From the cell containing the given text, extract its center point as [X, Y] coordinate. 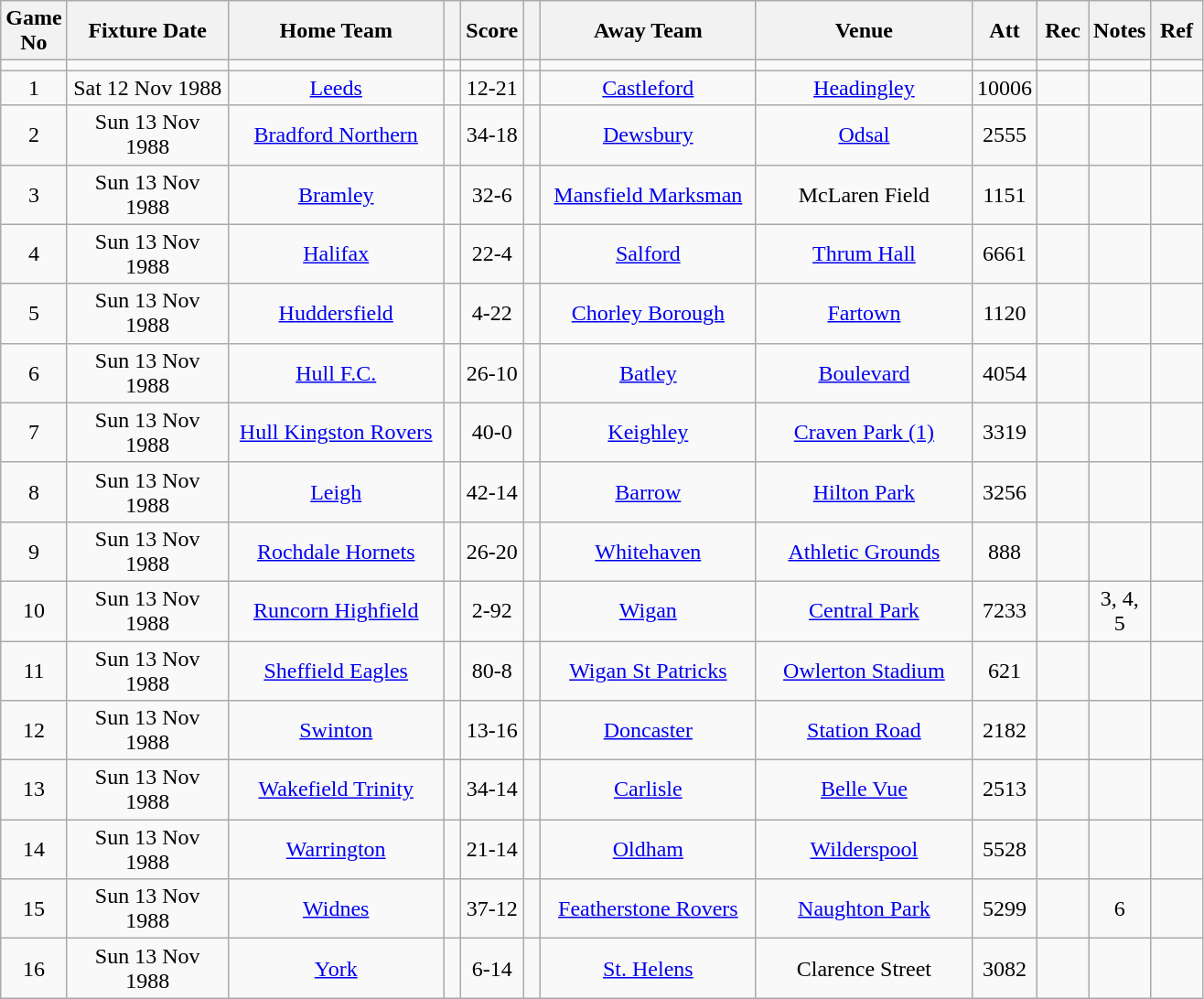
Oldham [648, 849]
Wigan St Patricks [648, 670]
Boulevard [864, 373]
Swinton [336, 730]
5528 [1005, 849]
Leigh [336, 492]
Att [1005, 31]
Huddersfield [336, 313]
Mansfield Marksman [648, 194]
6-14 [492, 968]
Hull Kingston Rovers [336, 432]
Hilton Park [864, 492]
Away Team [648, 31]
2182 [1005, 730]
Craven Park (1) [864, 432]
37-12 [492, 909]
5 [34, 313]
26-10 [492, 373]
Runcorn Highfield [336, 611]
Wigan [648, 611]
2555 [1005, 135]
Salford [648, 254]
Warrington [336, 849]
10006 [1005, 88]
Owlerton Stadium [864, 670]
32-6 [492, 194]
Featherstone Rovers [648, 909]
Naughton Park [864, 909]
4-22 [492, 313]
Bramley [336, 194]
3 [34, 194]
Central Park [864, 611]
888 [1005, 551]
1151 [1005, 194]
Venue [864, 31]
15 [34, 909]
3, 4, 5 [1120, 611]
Rochdale Hornets [336, 551]
Odsal [864, 135]
Notes [1120, 31]
2513 [1005, 790]
80-8 [492, 670]
1120 [1005, 313]
6661 [1005, 254]
2-92 [492, 611]
4054 [1005, 373]
Halifax [336, 254]
Wakefield Trinity [336, 790]
13 [34, 790]
Home Team [336, 31]
Station Road [864, 730]
5299 [1005, 909]
Rec [1063, 31]
Chorley Borough [648, 313]
Game No [34, 31]
7233 [1005, 611]
2 [34, 135]
Clarence Street [864, 968]
Sheffield Eagles [336, 670]
9 [34, 551]
42-14 [492, 492]
Fartown [864, 313]
34-18 [492, 135]
16 [34, 968]
McLaren Field [864, 194]
Doncaster [648, 730]
Thrum Hall [864, 254]
Hull F.C. [336, 373]
Bradford Northern [336, 135]
Barrow [648, 492]
12-21 [492, 88]
13-16 [492, 730]
10 [34, 611]
Athletic Grounds [864, 551]
26-20 [492, 551]
34-14 [492, 790]
Castleford [648, 88]
Score [492, 31]
3256 [1005, 492]
Dewsbury [648, 135]
Sat 12 Nov 1988 [147, 88]
Keighley [648, 432]
Batley [648, 373]
21-14 [492, 849]
Widnes [336, 909]
Fixture Date [147, 31]
Belle Vue [864, 790]
7 [34, 432]
8 [34, 492]
22-4 [492, 254]
4 [34, 254]
3319 [1005, 432]
Leeds [336, 88]
14 [34, 849]
Ref [1177, 31]
11 [34, 670]
Wilderspool [864, 849]
3082 [1005, 968]
Whitehaven [648, 551]
York [336, 968]
1 [34, 88]
St. Helens [648, 968]
Carlisle [648, 790]
12 [34, 730]
40-0 [492, 432]
Headingley [864, 88]
621 [1005, 670]
